From the cell containing the given text, extract its center point as [X, Y] coordinate. 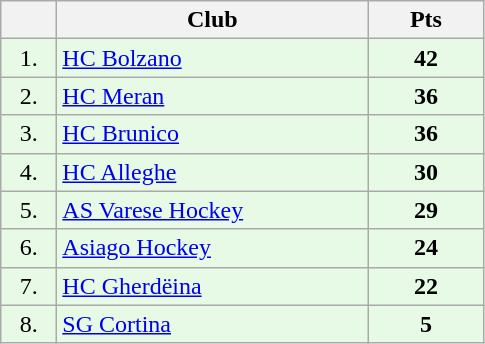
42 [426, 58]
30 [426, 172]
1. [29, 58]
HC Brunico [212, 134]
2. [29, 96]
24 [426, 248]
4. [29, 172]
5. [29, 210]
HC Meran [212, 96]
HC Gherdëina [212, 286]
Asiago Hockey [212, 248]
Club [212, 20]
SG Cortina [212, 324]
8. [29, 324]
3. [29, 134]
22 [426, 286]
6. [29, 248]
29 [426, 210]
7. [29, 286]
HC Bolzano [212, 58]
HC Alleghe [212, 172]
Pts [426, 20]
5 [426, 324]
AS Varese Hockey [212, 210]
